Extract the [X, Y] coordinate from the center of the cell holding the provided text.  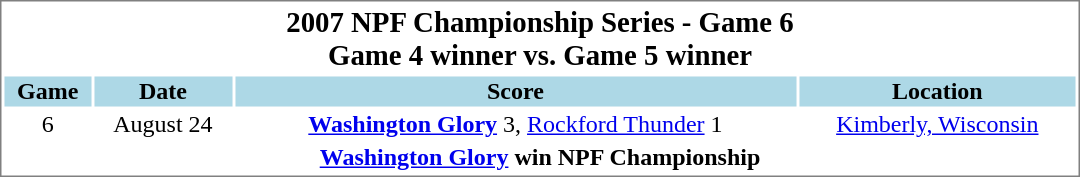
Date [163, 91]
Game [48, 91]
Score [516, 91]
Location [937, 91]
6 [48, 125]
Kimberly, Wisconsin [937, 125]
August 24 [163, 125]
Washington Glory 3, Rockford Thunder 1 [516, 125]
Washington Glory win NPF Championship [540, 157]
2007 NPF Championship Series - Game 6Game 4 winner vs. Game 5 winner [540, 38]
